Detect which cell encompasses the target text, then output its [X, Y] center coordinate. 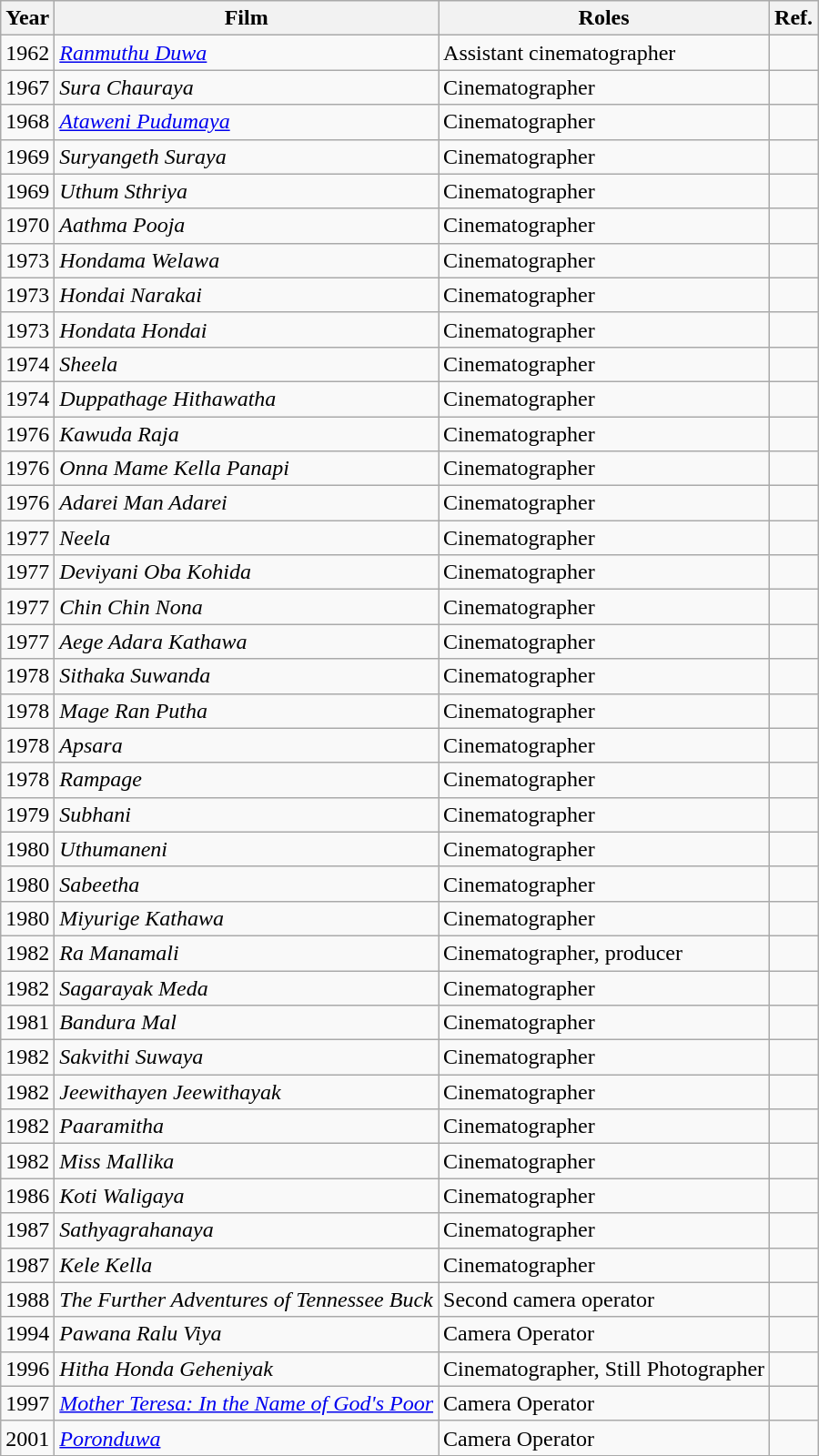
Deviyani Oba Kohida [247, 572]
Duppathage Hithawatha [247, 399]
Ra Manamali [247, 953]
Sakvithi Suwaya [247, 1057]
Miss Mallika [247, 1161]
Ref. [794, 18]
1962 [27, 53]
1986 [27, 1196]
1979 [27, 814]
Paaramitha [247, 1127]
Poronduwa [247, 1438]
Pawana Ralu Viya [247, 1334]
Film [247, 18]
Roles [604, 18]
Subhani [247, 814]
1970 [27, 226]
Onna Mame Kella Panapi [247, 469]
Neela [247, 538]
1967 [27, 87]
Suryangeth Suraya [247, 157]
1997 [27, 1403]
Chin Chin Nona [247, 607]
Sathyagrahanaya [247, 1230]
Hitha Honda Geheniyak [247, 1369]
Mage Ran Putha [247, 711]
Year [27, 18]
Uthum Sthriya [247, 191]
Sheela [247, 364]
Cinematographer, producer [604, 953]
Sura Chauraya [247, 87]
Rampage [247, 780]
Kele Kella [247, 1265]
Sabeetha [247, 884]
The Further Adventures of Tennessee Buck [247, 1299]
1994 [27, 1334]
Apsara [247, 745]
Hondai Narakai [247, 295]
Ranmuthu Duwa [247, 53]
Bandura Mal [247, 1023]
Jeewithayen Jeewithayak [247, 1092]
1981 [27, 1023]
Kawuda Raja [247, 434]
Cinematographer, Still Photographer [604, 1369]
Aathma Pooja [247, 226]
Hondama Welawa [247, 260]
Adarei Man Adarei [247, 503]
Miyurige Kathawa [247, 918]
Koti Waligaya [247, 1196]
2001 [27, 1438]
Aege Adara Kathawa [247, 642]
Sagarayak Meda [247, 987]
1968 [27, 122]
1996 [27, 1369]
Sithaka Suwanda [247, 676]
1988 [27, 1299]
Mother Teresa: In the Name of God's Poor [247, 1403]
Assistant cinematographer [604, 53]
Ataweni Pudumaya [247, 122]
Second camera operator [604, 1299]
Hondata Hondai [247, 329]
Uthumaneni [247, 849]
